Detect which cell encompasses the target text, then output its (x, y) center coordinate. 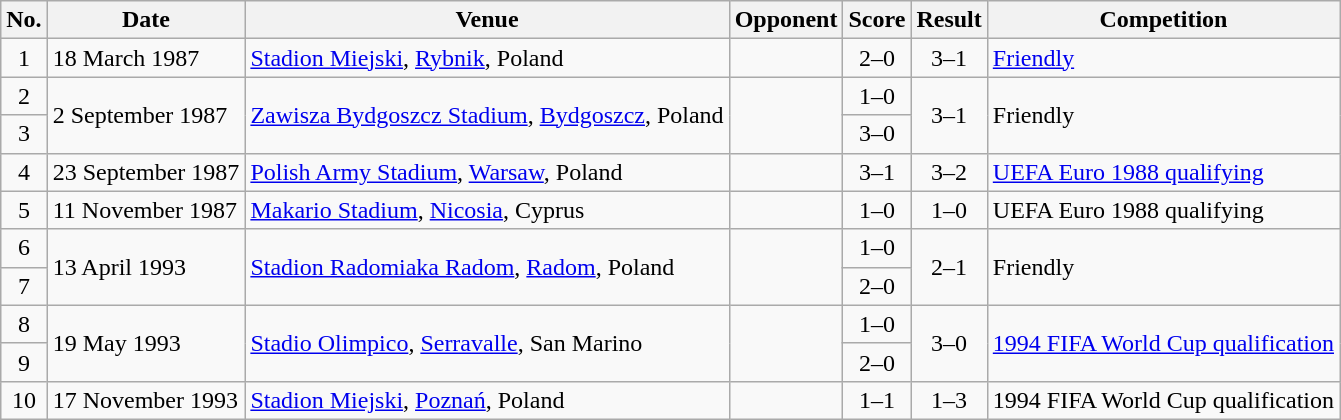
2 (24, 96)
Venue (487, 20)
Score (877, 20)
13 April 1993 (146, 267)
1–3 (949, 400)
9 (24, 362)
No. (24, 20)
3–2 (949, 172)
Opponent (786, 20)
3 (24, 134)
Result (949, 20)
Stadion Miejski, Poznań, Poland (487, 400)
10 (24, 400)
Polish Army Stadium, Warsaw, Poland (487, 172)
Stadion Miejski, Rybnik, Poland (487, 58)
2–1 (949, 267)
8 (24, 324)
4 (24, 172)
2 September 1987 (146, 115)
Stadion Radomiaka Radom, Radom, Poland (487, 267)
Stadio Olimpico, Serravalle, San Marino (487, 343)
5 (24, 210)
11 November 1987 (146, 210)
23 September 1987 (146, 172)
17 November 1993 (146, 400)
1 (24, 58)
7 (24, 286)
Date (146, 20)
Zawisza Bydgoszcz Stadium, Bydgoszcz, Poland (487, 115)
1–1 (877, 400)
18 March 1987 (146, 58)
6 (24, 248)
19 May 1993 (146, 343)
Makario Stadium, Nicosia, Cyprus (487, 210)
Competition (1163, 20)
